Return the (X, Y) coordinate for the center point of the cell that contains the specified text.  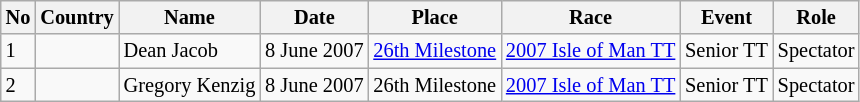
Country (76, 17)
1 (18, 51)
Role (816, 17)
2 (18, 85)
Date (314, 17)
Place (434, 17)
Gregory Kenzig (190, 85)
Name (190, 17)
Event (726, 17)
Dean Jacob (190, 51)
No (18, 17)
Race (590, 17)
